Extract the [X, Y] coordinate from the center of the cell holding the provided text.  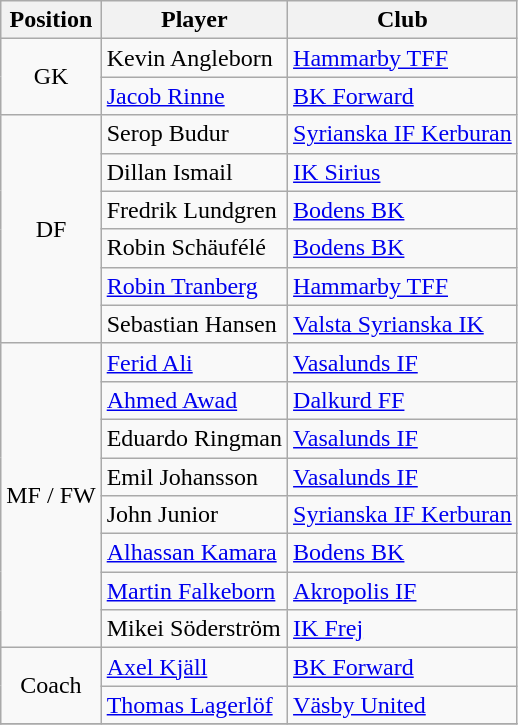
Jacob Rinne [194, 96]
Martin Falkeborn [194, 591]
Eduardo Ringman [194, 438]
Akropolis IF [403, 591]
Robin Schäufélé [194, 248]
Valsta Syrianska IK [403, 324]
Väsby United [403, 705]
Position [51, 20]
Robin Tranberg [194, 286]
Serop Budur [194, 134]
Kevin Angleborn [194, 58]
Fredrik Lundgren [194, 210]
Dalkurd FF [403, 400]
IK Sirius [403, 172]
Thomas Lagerlöf [194, 705]
Ahmed Awad [194, 400]
Mikei Söderström [194, 629]
Emil Johansson [194, 477]
Club [403, 20]
MF / FW [51, 495]
IK Frej [403, 629]
Player [194, 20]
John Junior [194, 515]
Dillan Ismail [194, 172]
Sebastian Hansen [194, 324]
Coach [51, 686]
DF [51, 229]
Alhassan Kamara [194, 553]
GK [51, 77]
Ferid Ali [194, 362]
Axel Kjäll [194, 667]
